Determine the [X, Y] coordinate at the center of the cell enclosing the given text.  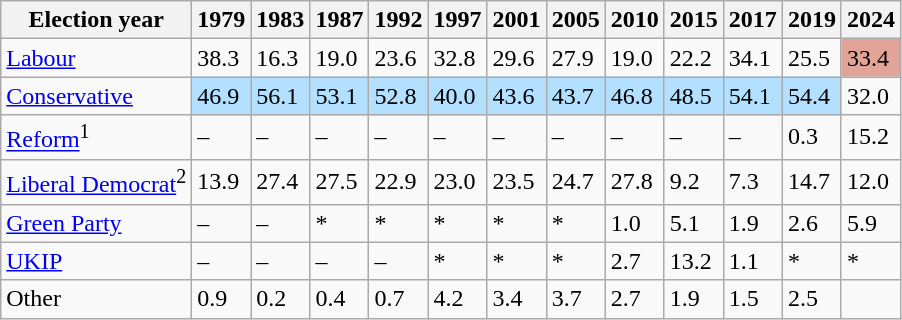
2019 [812, 20]
2010 [634, 20]
3.4 [516, 299]
1.0 [634, 223]
Other [96, 299]
1979 [222, 20]
56.1 [280, 96]
5.9 [870, 223]
0.4 [340, 299]
15.2 [870, 138]
27.4 [280, 182]
12.0 [870, 182]
13.9 [222, 182]
32.0 [870, 96]
40.0 [458, 96]
43.7 [576, 96]
0.2 [280, 299]
2024 [870, 20]
32.8 [458, 58]
23.0 [458, 182]
33.4 [870, 58]
2.6 [812, 223]
Conservative [96, 96]
0.9 [222, 299]
2015 [694, 20]
38.3 [222, 58]
1983 [280, 20]
4.2 [458, 299]
25.5 [812, 58]
22.9 [398, 182]
9.2 [694, 182]
23.6 [398, 58]
27.9 [576, 58]
Liberal Democrat2 [96, 182]
5.1 [694, 223]
14.7 [812, 182]
2001 [516, 20]
1997 [458, 20]
46.9 [222, 96]
1.1 [752, 261]
1.5 [752, 299]
Election year [96, 20]
23.5 [516, 182]
2017 [752, 20]
46.8 [634, 96]
13.2 [694, 261]
7.3 [752, 182]
Reform1 [96, 138]
54.1 [752, 96]
27.8 [634, 182]
0.3 [812, 138]
UKIP [96, 261]
22.2 [694, 58]
52.8 [398, 96]
1992 [398, 20]
27.5 [340, 182]
53.1 [340, 96]
2005 [576, 20]
54.4 [812, 96]
29.6 [516, 58]
3.7 [576, 299]
34.1 [752, 58]
1987 [340, 20]
24.7 [576, 182]
43.6 [516, 96]
48.5 [694, 96]
Labour [96, 58]
Green Party [96, 223]
16.3 [280, 58]
2.5 [812, 299]
0.7 [398, 299]
